Capture the cell that displays the provided text and extract its [x, y] central coordinate. 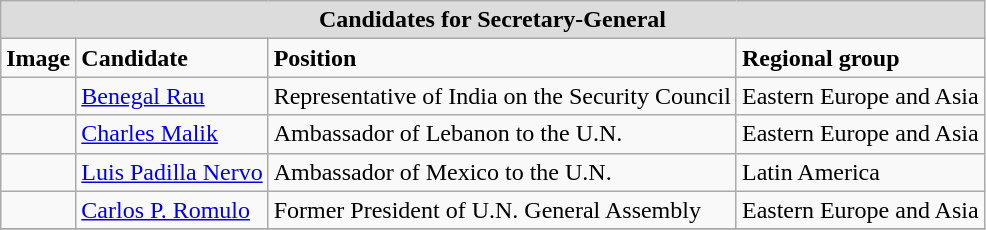
Candidate [172, 58]
Representative of India on the Security Council [502, 96]
Charles Malik [172, 134]
Image [38, 58]
Luis Padilla Nervo [172, 172]
Former President of U.N. General Assembly [502, 210]
Candidates for Secretary-General [492, 20]
Ambassador of Lebanon to the U.N. [502, 134]
Position [502, 58]
Benegal Rau [172, 96]
Carlos P. Romulo [172, 210]
Regional group [860, 58]
Latin America [860, 172]
Ambassador of Mexico to the U.N. [502, 172]
